Output the [X, Y] coordinate of the center of the cell containing the given text.  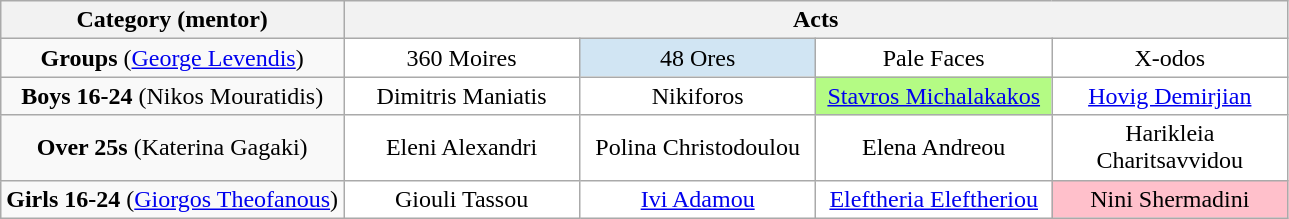
Elena Andreou [934, 148]
Eleftheria Eleftheriou [934, 199]
Stavros Michalakakos [934, 96]
Dimitris Maniatis [462, 96]
Giouli Tassou [462, 199]
Harikleia Charitsavvidou [1170, 148]
Pale Faces [934, 58]
Nikiforos [698, 96]
X-odos [1170, 58]
Polina Christodoulou [698, 148]
Hovig Demirjian [1170, 96]
Nini Shermadini [1170, 199]
Acts [816, 20]
Eleni Alexandri [462, 148]
Over 25s (Katerina Gagaki) [172, 148]
Groups (George Levendis) [172, 58]
48 Ores [698, 58]
360 Moires [462, 58]
Ivi Adamou [698, 199]
Girls 16-24 (Giorgos Theofanous) [172, 199]
Category (mentor) [172, 20]
Boys 16-24 (Nikos Mouratidis) [172, 96]
